Find where the given text appears and provide that cell's center as [X, Y] coordinate. 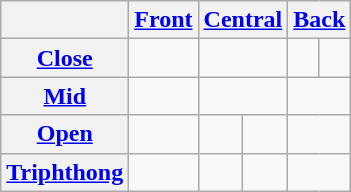
Central [243, 20]
Mid [65, 96]
Open [65, 134]
Front [164, 20]
Close [65, 58]
Triphthong [65, 172]
Back [320, 20]
